Return (x, y) of the center of cell containing provided text 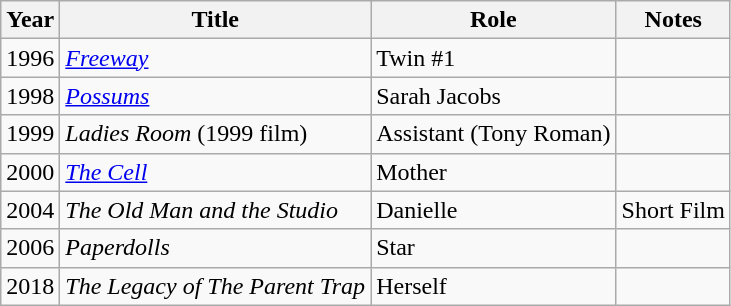
Sarah Jacobs (494, 96)
2018 (30, 286)
2004 (30, 210)
The Legacy of The Parent Trap (216, 286)
Paperdolls (216, 248)
The Old Man and the Studio (216, 210)
Short Film (673, 210)
Notes (673, 20)
Title (216, 20)
The Cell (216, 172)
2006 (30, 248)
Year (30, 20)
Freeway (216, 58)
2000 (30, 172)
Star (494, 248)
1996 (30, 58)
Possums (216, 96)
Danielle (494, 210)
Assistant (Tony Roman) (494, 134)
1999 (30, 134)
Twin #1 (494, 58)
Ladies Room (1999 film) (216, 134)
1998 (30, 96)
Role (494, 20)
Herself (494, 286)
Mother (494, 172)
